Capture the cell that displays the provided text and extract its (x, y) central coordinate. 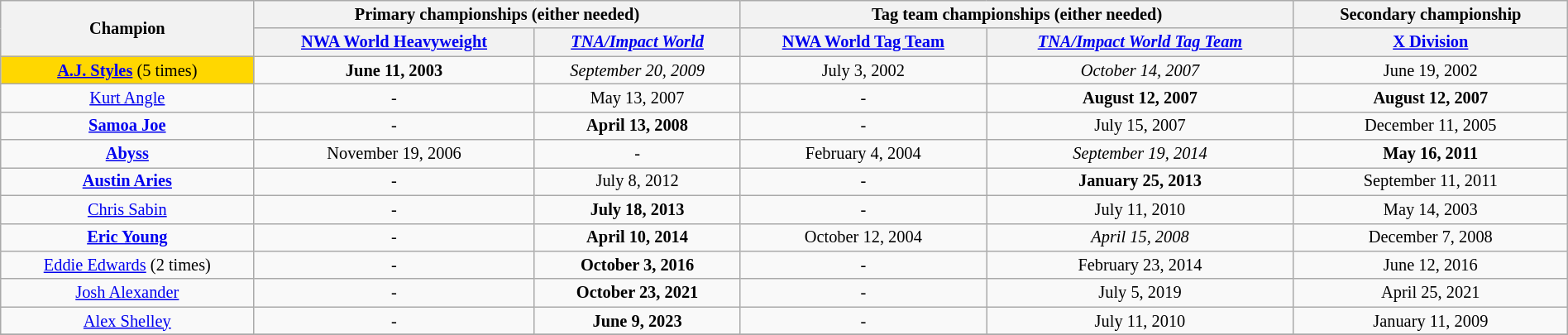
NWA World Tag Team (863, 42)
X Division (1431, 42)
May 16, 2011 (1431, 154)
June 11, 2003 (394, 70)
September 20, 2009 (637, 70)
July 3, 2002 (863, 70)
Eddie Edwards (2 times) (127, 265)
Eric Young (127, 237)
October 14, 2007 (1140, 70)
Josh Alexander (127, 293)
Samoa Joe (127, 126)
November 19, 2006 (394, 154)
Tag team championships (either needed) (1017, 14)
February 4, 2004 (863, 154)
Austin Aries (127, 181)
NWA World Heavyweight (394, 42)
April 10, 2014 (637, 237)
December 7, 2008 (1431, 237)
July 5, 2019 (1140, 293)
April 13, 2008 (637, 126)
Abyss (127, 154)
Chris Sabin (127, 209)
December 11, 2005 (1431, 126)
May 14, 2003 (1431, 209)
July 8, 2012 (637, 181)
A.J. Styles (5 times) (127, 70)
Primary championships (either needed) (497, 14)
October 3, 2016 (637, 265)
Secondary championship (1431, 14)
October 23, 2021 (637, 293)
January 11, 2009 (1431, 321)
June 12, 2016 (1431, 265)
Kurt Angle (127, 98)
Champion (127, 28)
September 19, 2014 (1140, 154)
September 11, 2011 (1431, 181)
June 19, 2002 (1431, 70)
May 13, 2007 (637, 98)
April 25, 2021 (1431, 293)
July 15, 2007 (1140, 126)
July 18, 2013 (637, 209)
February 23, 2014 (1140, 265)
June 9, 2023 (637, 321)
TNA/Impact World Tag Team (1140, 42)
October 12, 2004 (863, 237)
Alex Shelley (127, 321)
April 15, 2008 (1140, 237)
TNA/Impact World (637, 42)
January 25, 2013 (1140, 181)
